Return [X, Y] of the center of cell containing provided text 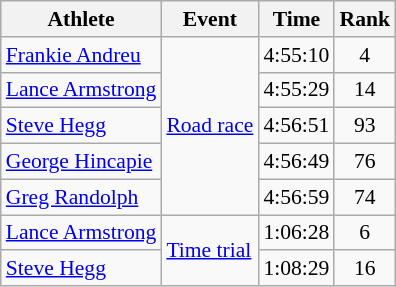
Rank [364, 19]
4:56:59 [296, 197]
76 [364, 162]
1:06:28 [296, 233]
Frankie Andreu [82, 55]
4:55:10 [296, 55]
Time [296, 19]
4:55:29 [296, 90]
93 [364, 126]
4:56:49 [296, 162]
4:56:51 [296, 126]
Road race [210, 126]
Athlete [82, 19]
6 [364, 233]
74 [364, 197]
16 [364, 269]
Greg Randolph [82, 197]
14 [364, 90]
1:08:29 [296, 269]
George Hincapie [82, 162]
4 [364, 55]
Event [210, 19]
Time trial [210, 250]
